Determine the (x, y) coordinate at the center of the cell enclosing the given text.  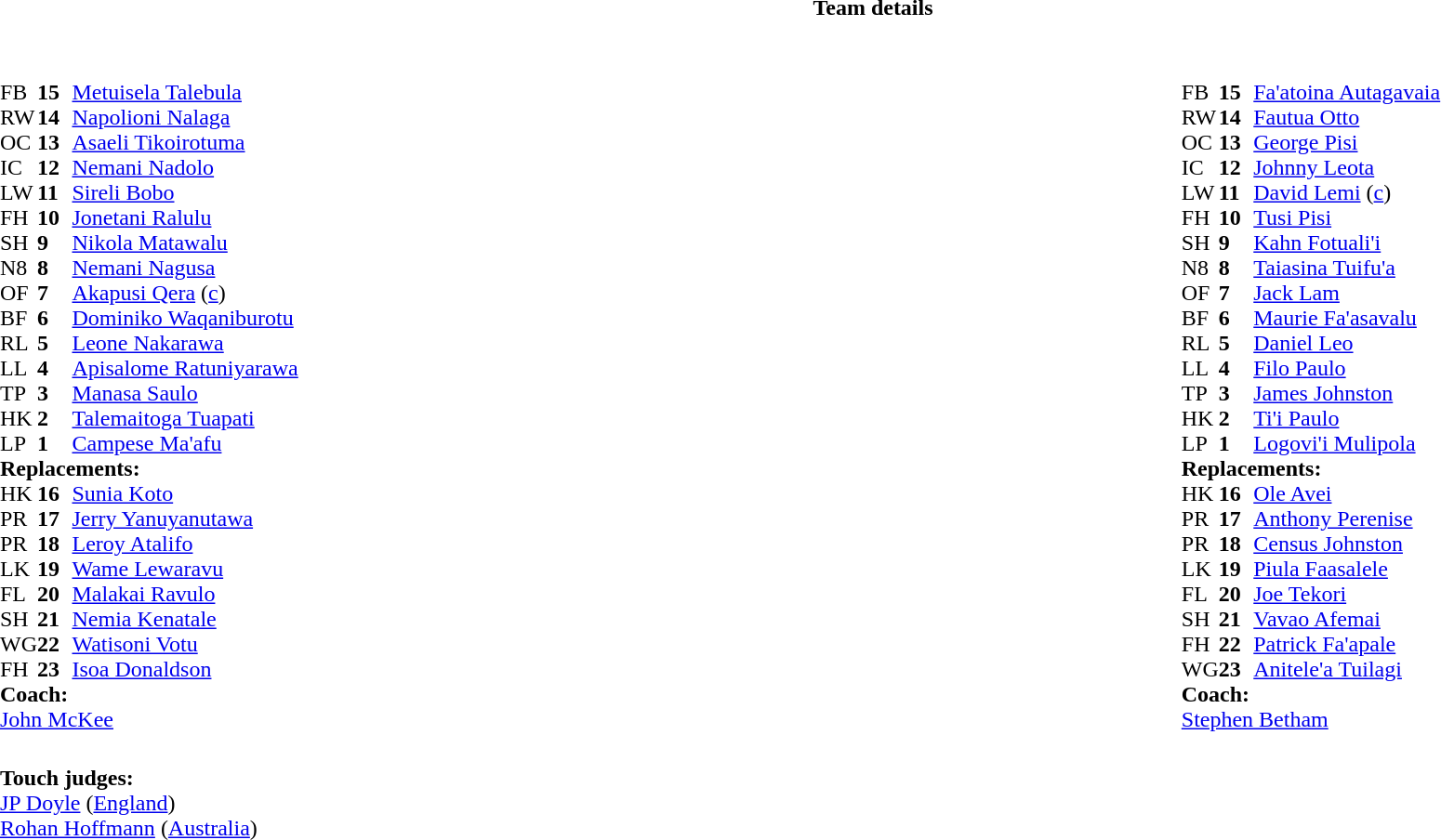
Nikola Matawalu (184, 243)
Anthony Perenise (1346, 518)
Ti'i Paulo (1346, 418)
Nemani Nadolo (184, 167)
Anitele'a Tuilagi (1346, 669)
James Johnston (1346, 394)
Metuisela Talebula (184, 93)
Talemaitoga Tuapati (184, 418)
Campese Ma'afu (184, 444)
Jack Lam (1346, 294)
Manasa Saulo (184, 394)
Fa'atoina Autagavaia (1346, 93)
Jonetani Ralulu (184, 217)
George Pisi (1346, 143)
Isoa Donaldson (184, 669)
Asaeli Tikoirotuma (184, 143)
Piula Faasalele (1346, 569)
Sireli Bobo (184, 193)
Apisalome Ratuniyarawa (184, 368)
Leroy Atalifo (184, 545)
Dominiko Waqaniburotu (184, 318)
Taiasina Tuifu'a (1346, 268)
Malakai Ravulo (184, 595)
Nemani Nagusa (184, 268)
Filo Paulo (1346, 368)
John McKee (149, 719)
Jerry Yanuyanutawa (184, 518)
Sunia Koto (184, 494)
Tusi Pisi (1346, 217)
Joe Tekori (1346, 595)
Ole Avei (1346, 494)
Logovi'i Mulipola (1346, 444)
Daniel Leo (1346, 344)
Census Johnston (1346, 545)
Kahn Fotuali'i (1346, 243)
Fautua Otto (1346, 117)
Wame Lewaravu (184, 569)
David Lemi (c) (1346, 193)
Johnny Leota (1346, 167)
Stephen Betham (1311, 719)
Nemia Kenatale (184, 619)
Watisoni Votu (184, 645)
Napolioni Nalaga (184, 117)
Maurie Fa'asavalu (1346, 318)
Akapusi Qera (c) (184, 294)
Patrick Fa'apale (1346, 645)
Leone Nakarawa (184, 344)
Vavao Afemai (1346, 619)
